Determine the [x, y] coordinate at the center of the cell enclosing the given text.  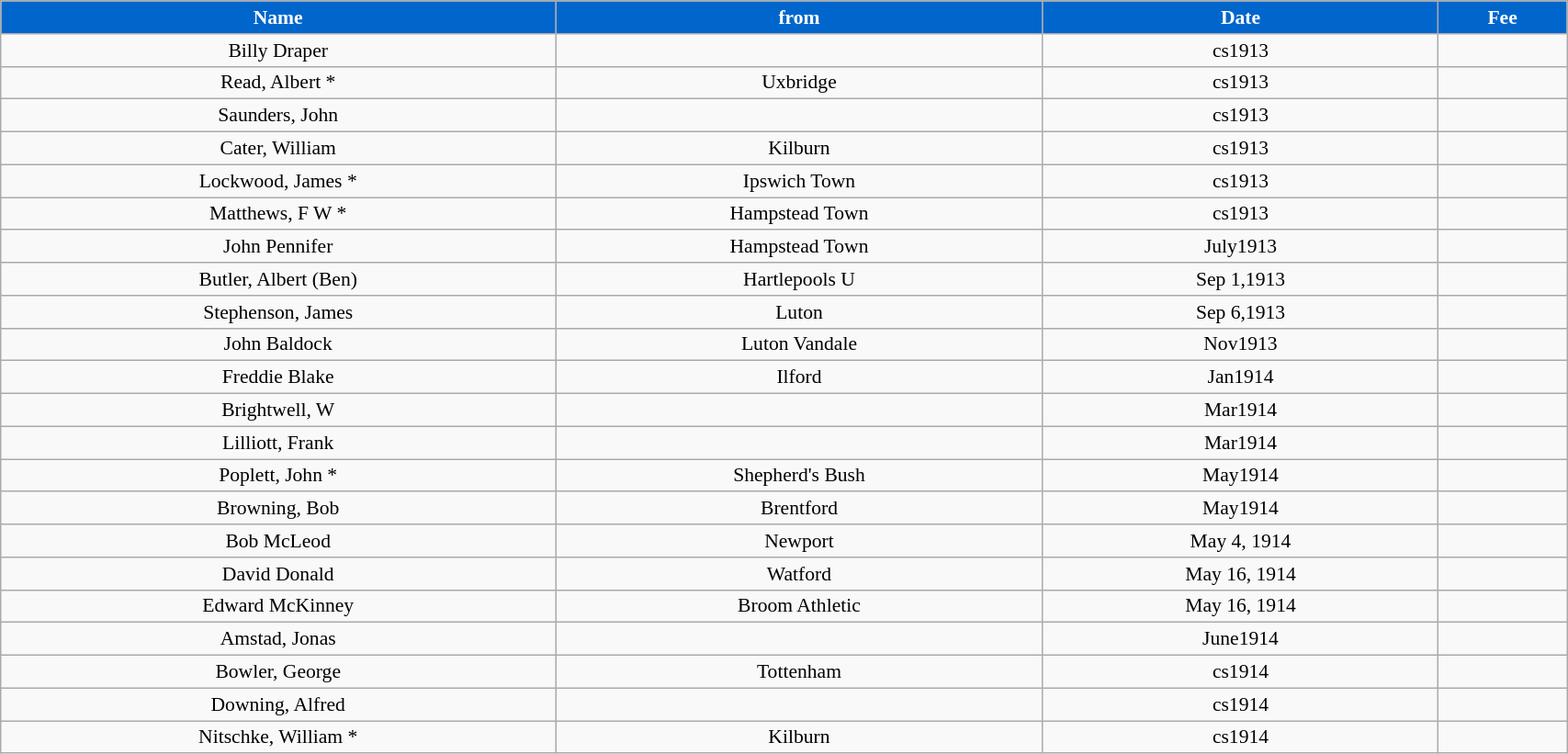
June1914 [1240, 639]
May 4, 1914 [1240, 541]
Amstad, Jonas [278, 639]
John Pennifer [278, 247]
Read, Albert * [278, 83]
Date [1240, 17]
Hartlepools U [799, 279]
Saunders, John [278, 116]
Brightwell, W [278, 411]
Stephenson, James [278, 312]
Nov1913 [1240, 344]
Butler, Albert (Ben) [278, 279]
Fee [1503, 17]
David Donald [278, 574]
Tottenham [799, 672]
Sep 6,1913 [1240, 312]
Uxbridge [799, 83]
Bob McLeod [278, 541]
July1913 [1240, 247]
Poplett, John * [278, 476]
Cater, William [278, 149]
Matthews, F W * [278, 214]
John Baldock [278, 344]
Luton [799, 312]
Ilford [799, 377]
Name [278, 17]
Shepherd's Bush [799, 476]
Sep 1,1913 [1240, 279]
Broom Athletic [799, 606]
Downing, Alfred [278, 704]
Luton Vandale [799, 344]
Edward McKinney [278, 606]
Ipswich Town [799, 181]
Brentford [799, 509]
Lilliott, Frank [278, 443]
Billy Draper [278, 51]
Nitschke, William * [278, 737]
Jan1914 [1240, 377]
Freddie Blake [278, 377]
Bowler, George [278, 672]
Watford [799, 574]
Browning, Bob [278, 509]
from [799, 17]
Lockwood, James * [278, 181]
Newport [799, 541]
